Find where the given text appears and provide that cell's center as (X, Y) coordinate. 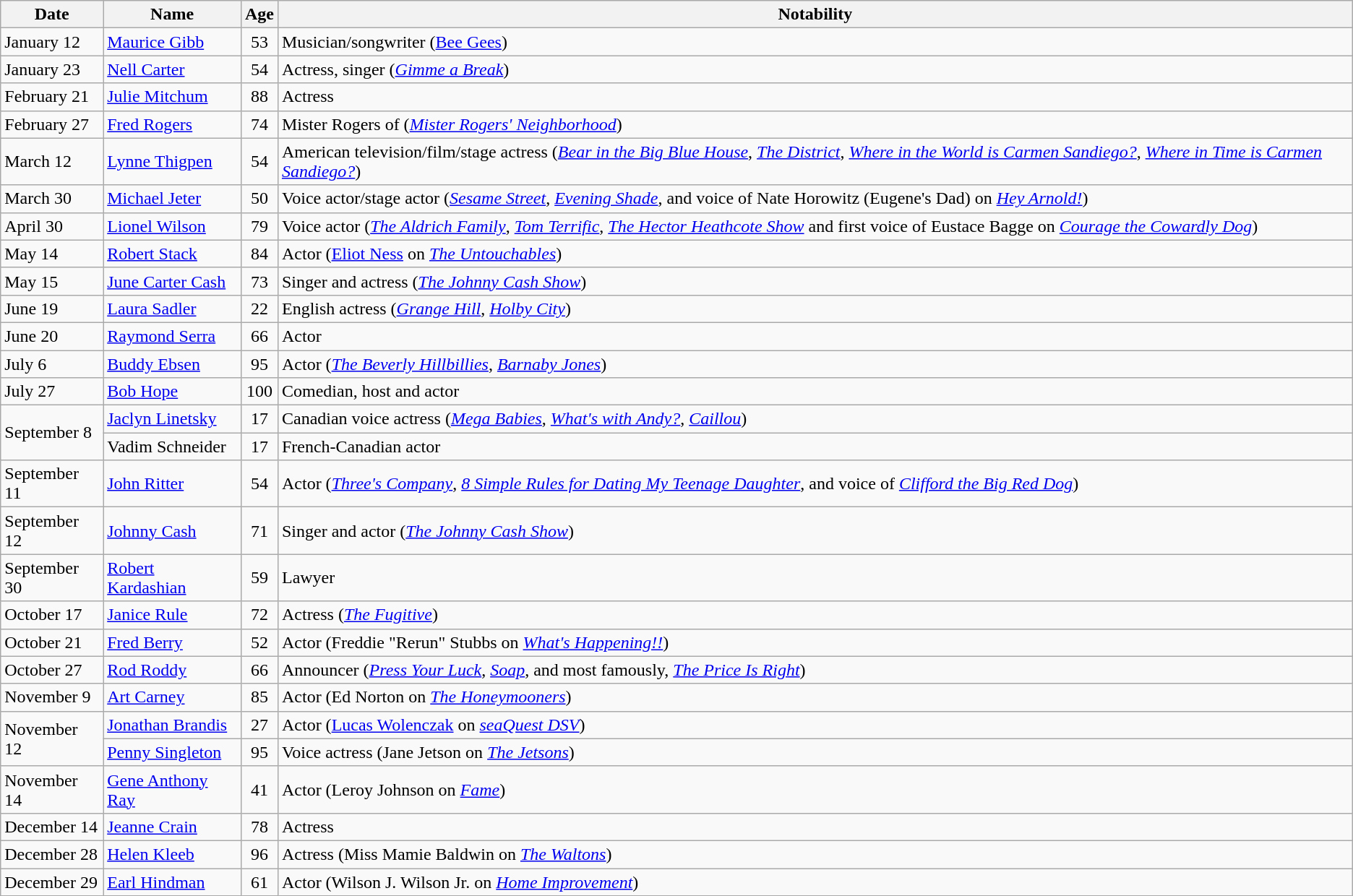
Julie Mitchum (172, 97)
English actress (Grange Hill, Holby City) (815, 309)
Voice actor (The Aldrich Family, Tom Terrific, The Hector Heathcote Show and first voice of Eustace Bagge on Courage the Cowardly Dog) (815, 226)
Announcer (Press Your Luck, Soap, and most famously, The Price Is Right) (815, 670)
Fred Rogers (172, 124)
October 27 (52, 670)
Art Carney (172, 697)
71 (259, 530)
72 (259, 615)
Name (172, 14)
Actress (Miss Mamie Baldwin on The Waltons) (815, 854)
85 (259, 697)
September 11 (52, 484)
Actor (The Beverly Hillbillies, Barnaby Jones) (815, 363)
July 6 (52, 363)
November 12 (52, 738)
February 27 (52, 124)
41 (259, 789)
79 (259, 226)
73 (259, 281)
59 (259, 578)
Lawyer (815, 578)
November 14 (52, 789)
Helen Kleeb (172, 854)
Earl Hindman (172, 882)
Musician/songwriter (Bee Gees) (815, 42)
Robert Stack (172, 254)
Voice actor/stage actor (Sesame Street, Evening Shade, and voice of Nate Horowitz (Eugene's Dad) on Hey Arnold!) (815, 199)
Penny Singleton (172, 752)
Actor (Wilson J. Wilson Jr. on Home Improvement) (815, 882)
Notability (815, 14)
Voice actress (Jane Jetson on The Jetsons) (815, 752)
Lionel Wilson (172, 226)
Canadian voice actress (Mega Babies, What's with Andy?, Caillou) (815, 419)
French-Canadian actor (815, 447)
84 (259, 254)
52 (259, 642)
Jonathan Brandis (172, 725)
December 28 (52, 854)
September 30 (52, 578)
May 15 (52, 281)
Actor (815, 336)
June 19 (52, 309)
May 14 (52, 254)
Laura Sadler (172, 309)
September 8 (52, 433)
October 21 (52, 642)
78 (259, 827)
Singer and actress (The Johnny Cash Show) (815, 281)
October 17 (52, 615)
96 (259, 854)
Raymond Serra (172, 336)
Actress, singer (Gimme a Break) (815, 69)
Rod Roddy (172, 670)
Johnny Cash (172, 530)
Robert Kardashian (172, 578)
June Carter Cash (172, 281)
Bob Hope (172, 392)
100 (259, 392)
Actor (Freddie "Rerun" Stubbs on What's Happening!!) (815, 642)
Actor (Three's Company, 8 Simple Rules for Dating My Teenage Daughter, and voice of Clifford the Big Red Dog) (815, 484)
Gene Anthony Ray (172, 789)
January 23 (52, 69)
June 20 (52, 336)
February 21 (52, 97)
22 (259, 309)
John Ritter (172, 484)
Jaclyn Linetsky (172, 419)
January 12 (52, 42)
Mister Rogers of (Mister Rogers' Neighborhood) (815, 124)
Actor (Ed Norton on The Honeymooners) (815, 697)
July 27 (52, 392)
53 (259, 42)
November 9 (52, 697)
88 (259, 97)
Maurice Gibb (172, 42)
Jeanne Crain (172, 827)
Singer and actor (The Johnny Cash Show) (815, 530)
50 (259, 199)
Janice Rule (172, 615)
September 12 (52, 530)
Actor (Lucas Wolenczak on seaQuest DSV) (815, 725)
March 12 (52, 162)
Fred Berry (172, 642)
61 (259, 882)
Actor (Eliot Ness on The Untouchables) (815, 254)
Lynne Thigpen (172, 162)
Vadim Schneider (172, 447)
27 (259, 725)
December 14 (52, 827)
Date (52, 14)
Buddy Ebsen (172, 363)
Comedian, host and actor (815, 392)
April 30 (52, 226)
Actor (Leroy Johnson on Fame) (815, 789)
December 29 (52, 882)
Actress (The Fugitive) (815, 615)
74 (259, 124)
Michael Jeter (172, 199)
March 30 (52, 199)
Nell Carter (172, 69)
Age (259, 14)
